Search for the cell housing the specified text and yield its [x, y] center coordinate. 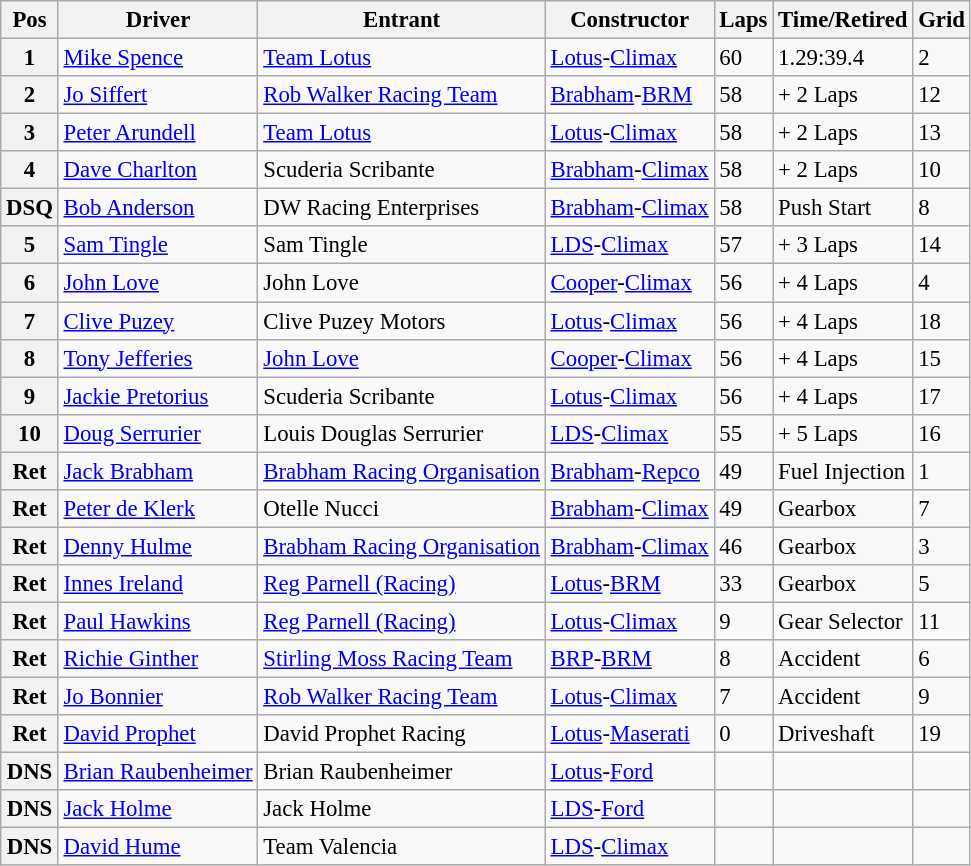
Tony Jefferies [158, 358]
Jo Siffert [158, 95]
33 [744, 584]
Peter Arundell [158, 133]
Constructor [630, 20]
Laps [744, 20]
Team Valencia [402, 847]
Entrant [402, 20]
Lotus-Ford [630, 772]
Bob Anderson [158, 208]
17 [942, 396]
David Prophet Racing [402, 734]
15 [942, 358]
Louis Douglas Serrurier [402, 433]
Peter de Klerk [158, 509]
Gear Selector [843, 621]
Clive Puzey [158, 321]
Push Start [843, 208]
BRP-BRM [630, 659]
Clive Puzey Motors [402, 321]
Jackie Pretorius [158, 396]
Mike Spence [158, 58]
Lotus-BRM [630, 584]
Grid [942, 20]
+ 5 Laps [843, 433]
Otelle Nucci [402, 509]
55 [744, 433]
19 [942, 734]
David Hume [158, 847]
Driver [158, 20]
0 [744, 734]
David Prophet [158, 734]
12 [942, 95]
Denny Hulme [158, 546]
57 [744, 245]
Stirling Moss Racing Team [402, 659]
Doug Serrurier [158, 433]
18 [942, 321]
11 [942, 621]
Richie Ginther [158, 659]
Driveshaft [843, 734]
Paul Hawkins [158, 621]
16 [942, 433]
Jack Brabham [158, 471]
LDS-Ford [630, 809]
Brabham-BRM [630, 95]
+ 3 Laps [843, 245]
13 [942, 133]
Dave Charlton [158, 170]
14 [942, 245]
Pos [30, 20]
Jo Bonnier [158, 697]
Lotus-Maserati [630, 734]
DW Racing Enterprises [402, 208]
Fuel Injection [843, 471]
Time/Retired [843, 20]
DSQ [30, 208]
Innes Ireland [158, 584]
Brabham-Repco [630, 471]
60 [744, 58]
1.29:39.4 [843, 58]
46 [744, 546]
